Extract the [x, y] coordinate from the center of the cell holding the provided text.  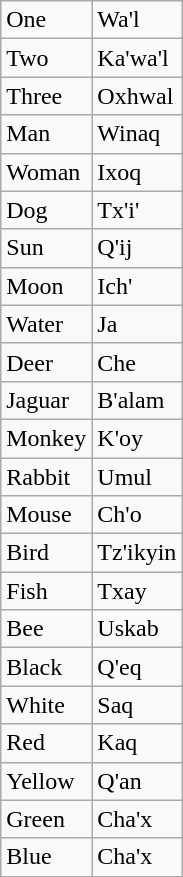
Tz'ikyin [137, 553]
Q'an [137, 781]
B'alam [137, 400]
Che [137, 362]
Umul [137, 477]
Ixoq [137, 172]
White [46, 705]
Wa'l [137, 20]
Bird [46, 553]
One [46, 20]
Q'eq [137, 667]
Dog [46, 210]
Ch'o [137, 515]
Deer [46, 362]
Ich' [137, 286]
Ka'wa'l [137, 58]
Q'ij [137, 248]
Water [46, 324]
Blue [46, 857]
Saq [137, 705]
Woman [46, 172]
K'oy [137, 438]
Mouse [46, 515]
Moon [46, 286]
Two [46, 58]
Green [46, 819]
Bee [46, 629]
Winaq [137, 134]
Kaq [137, 743]
Yellow [46, 781]
Rabbit [46, 477]
Ja [137, 324]
Red [46, 743]
Three [46, 96]
Sun [46, 248]
Uskab [137, 629]
Jaguar [46, 400]
Oxhwal [137, 96]
Tx'i' [137, 210]
Fish [46, 591]
Black [46, 667]
Monkey [46, 438]
Txay [137, 591]
Man [46, 134]
